Detect which cell encompasses the target text, then output its [X, Y] center coordinate. 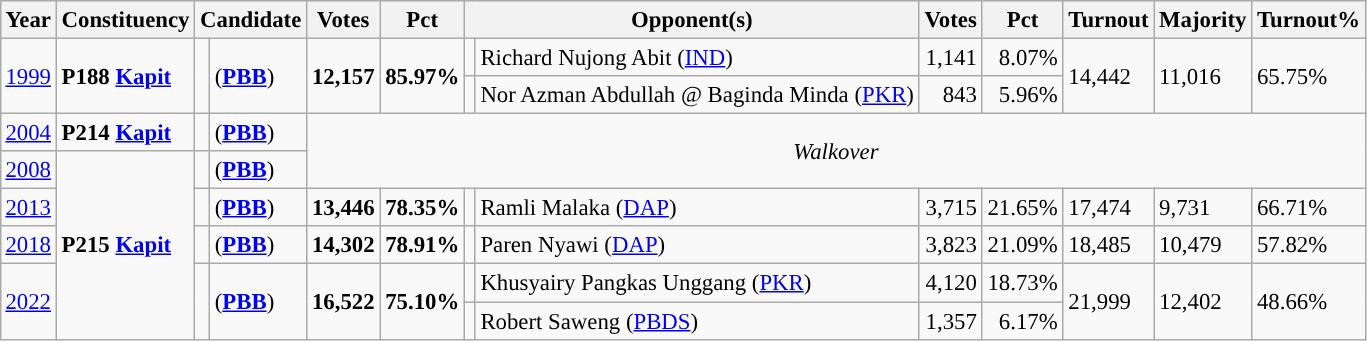
Majority [1203, 20]
2008 [28, 170]
85.97% [422, 76]
57.82% [1309, 245]
14,302 [344, 245]
48.66% [1309, 302]
12,402 [1203, 302]
Candidate [251, 20]
21.65% [1022, 208]
66.71% [1309, 208]
2004 [28, 133]
4,120 [950, 283]
21.09% [1022, 245]
65.75% [1309, 76]
21,999 [1108, 302]
18.73% [1022, 283]
3,823 [950, 245]
14,442 [1108, 76]
Turnout% [1309, 20]
2022 [28, 302]
Paren Nyawi (DAP) [697, 245]
78.35% [422, 208]
Robert Saweng (PBDS) [697, 321]
1,141 [950, 57]
3,715 [950, 208]
17,474 [1108, 208]
8.07% [1022, 57]
P188 Kapit [125, 76]
Year [28, 20]
10,479 [1203, 245]
1999 [28, 76]
78.91% [422, 245]
Turnout [1108, 20]
2013 [28, 208]
75.10% [422, 302]
9,731 [1203, 208]
16,522 [344, 302]
Ramli Malaka (DAP) [697, 208]
18,485 [1108, 245]
Richard Nujong Abit (IND) [697, 57]
P214 Kapit [125, 133]
11,016 [1203, 76]
Opponent(s) [692, 20]
Constituency [125, 20]
2018 [28, 245]
12,157 [344, 76]
Walkover [836, 152]
1,357 [950, 321]
Khusyairy Pangkas Unggang (PKR) [697, 283]
13,446 [344, 208]
Nor Azman Abdullah @ Baginda Minda (PKR) [697, 95]
P215 Kapit [125, 245]
5.96% [1022, 95]
6.17% [1022, 321]
843 [950, 95]
